From the cell containing the given text, extract its center point as (X, Y) coordinate. 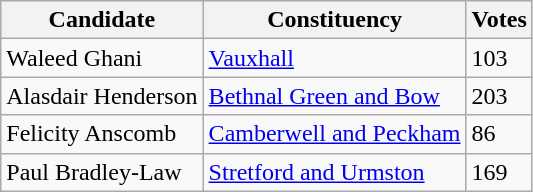
Bethnal Green and Bow (334, 96)
Camberwell and Peckham (334, 134)
Constituency (334, 20)
Waleed Ghani (102, 58)
Paul Bradley-Law (102, 172)
Votes (499, 20)
103 (499, 58)
86 (499, 134)
Felicity Anscomb (102, 134)
Alasdair Henderson (102, 96)
Vauxhall (334, 58)
169 (499, 172)
Stretford and Urmston (334, 172)
203 (499, 96)
Candidate (102, 20)
